Pinpoint the cell where the given text exists, returning its (x, y) midpoint coordinate. 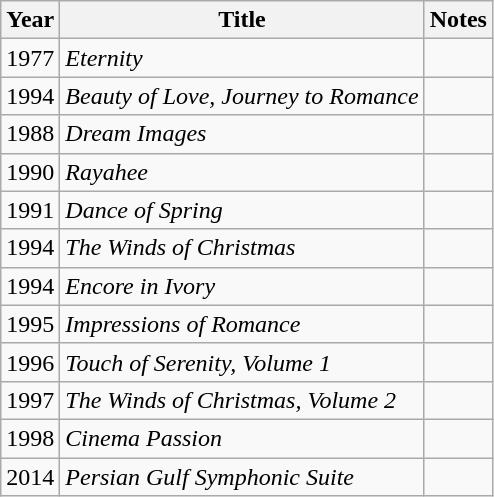
Persian Gulf Symphonic Suite (242, 477)
The Winds of Christmas, Volume 2 (242, 400)
Encore in Ivory (242, 286)
Year (30, 20)
1995 (30, 324)
Dream Images (242, 134)
The Winds of Christmas (242, 248)
2014 (30, 477)
1998 (30, 438)
Beauty of Love, Journey to Romance (242, 96)
Eternity (242, 58)
1977 (30, 58)
Dance of Spring (242, 210)
Title (242, 20)
Rayahee (242, 172)
Touch of Serenity, Volume 1 (242, 362)
Impressions of Romance (242, 324)
1996 (30, 362)
1988 (30, 134)
1990 (30, 172)
Cinema Passion (242, 438)
1997 (30, 400)
1991 (30, 210)
Notes (458, 20)
